Locate the cell with the specified text and output its [x, y] center coordinate. 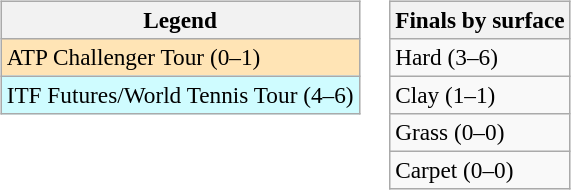
ITF Futures/World Tennis Tour (4–6) [180, 95]
Legend [180, 20]
Grass (0–0) [480, 133]
Finals by surface [480, 20]
Clay (1–1) [480, 95]
Carpet (0–0) [480, 171]
Hard (3–6) [480, 57]
ATP Challenger Tour (0–1) [180, 57]
